Locate the cell with the specified text and output its [X, Y] center coordinate. 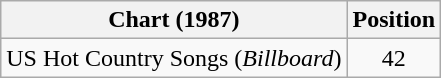
Position [394, 20]
Chart (1987) [174, 20]
42 [394, 58]
US Hot Country Songs (Billboard) [174, 58]
